Identify which cell holds the provided text, then report its (X, Y) central coordinate. 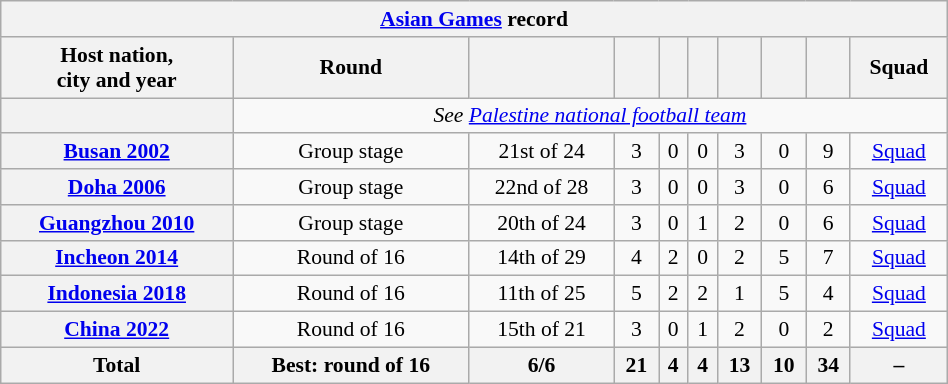
Host nation,city and year (117, 68)
7 (828, 258)
14th of 29 (542, 258)
13 (739, 365)
Best: round of 16 (351, 365)
– (898, 365)
Doha 2006 (117, 187)
Round (351, 68)
Asian Games record (474, 19)
22nd of 28 (542, 187)
6/6 (542, 365)
21st of 24 (542, 152)
21 (636, 365)
11th of 25 (542, 294)
See Palestine national football team (590, 116)
Busan 2002 (117, 152)
15th of 21 (542, 330)
9 (828, 152)
20th of 24 (542, 223)
34 (828, 365)
Guangzhou 2010 (117, 223)
10 (784, 365)
China 2022 (117, 330)
Incheon 2014 (117, 258)
Indonesia 2018 (117, 294)
Total (117, 365)
